Capture the cell that displays the provided text and extract its (x, y) central coordinate. 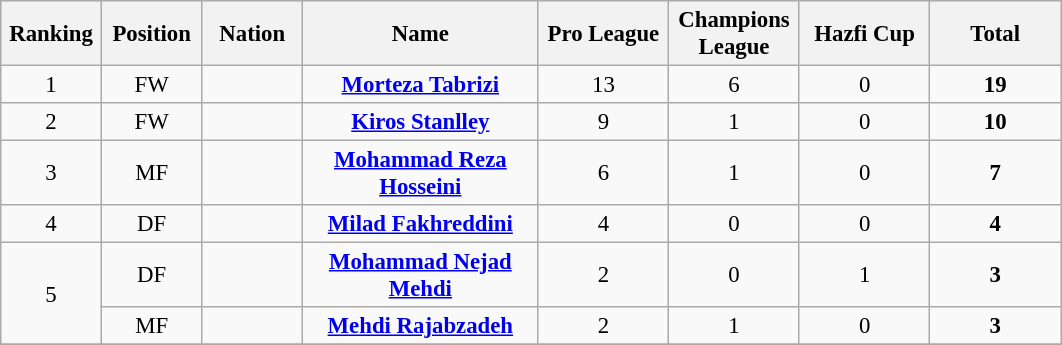
Champions League (734, 34)
Nation (252, 34)
Pro League (604, 34)
MF (152, 174)
Hazfi Cup (864, 34)
Milad Fakhreddini (421, 224)
Name (421, 34)
Morteza Tabrizi (421, 85)
13 (604, 85)
10 (996, 122)
9 (604, 122)
Mohammad Nejad Mehdi (421, 276)
7 (996, 174)
19 (996, 85)
Kiros Stanlley (421, 122)
5 (52, 294)
Position (152, 34)
Total (996, 34)
Ranking (52, 34)
Mohammad Reza Hosseini (421, 174)
